Determine the [x, y] coordinate at the center of the cell enclosing the given text.  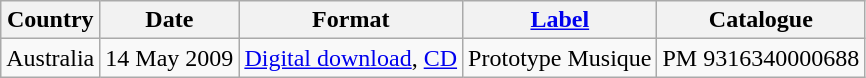
Catalogue [761, 20]
Australia [50, 58]
14 May 2009 [170, 58]
Format [351, 20]
Label [560, 20]
PM 9316340000688 [761, 58]
Digital download, CD [351, 58]
Country [50, 20]
Prototype Musique [560, 58]
Date [170, 20]
